Provide the [X, Y] coordinate of the cell's center where the given text is located.  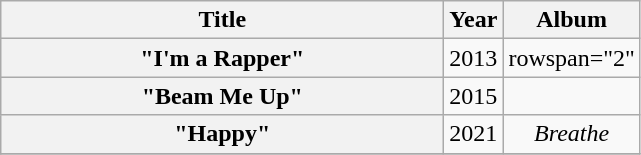
2021 [474, 134]
2013 [474, 58]
2015 [474, 96]
Title [222, 20]
rowspan="2" [572, 58]
"I'm a Rapper" [222, 58]
Breathe [572, 134]
Year [474, 20]
Album [572, 20]
"Happy" [222, 134]
"Beam Me Up" [222, 96]
